Scan for the cell matching the given text and deliver its (X, Y) coordinate at center. 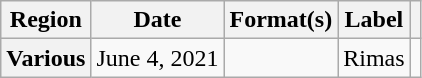
Region (46, 20)
June 4, 2021 (158, 58)
Rimas (374, 58)
Various (46, 58)
Date (158, 20)
Label (374, 20)
Format(s) (281, 20)
